Extract the (X, Y) coordinate from the center of the cell holding the provided text.  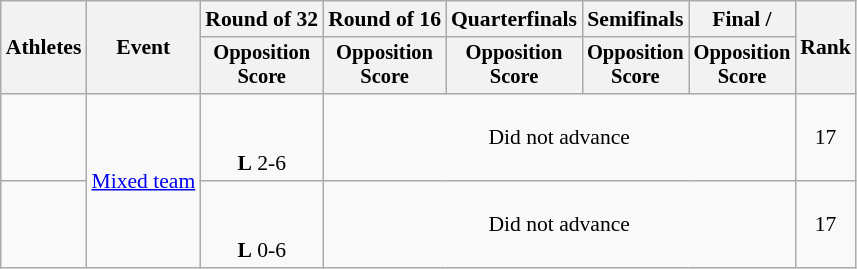
Final / (742, 19)
Athletes (44, 48)
Event (143, 48)
L 2-6 (262, 138)
Rank (826, 48)
Round of 16 (384, 19)
Semifinals (636, 19)
L 0-6 (262, 224)
Mixed team (143, 180)
Round of 32 (262, 19)
Quarterfinals (514, 19)
